Provide the [X, Y] coordinate of the cell's center where the given text is located.  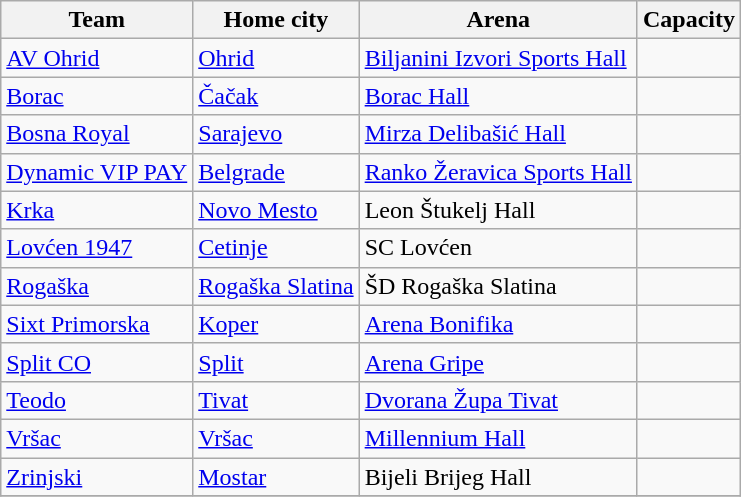
Novo Mesto [276, 210]
Team [97, 20]
Čačak [276, 96]
Borac Hall [498, 96]
Bijeli Brijeg Hall [498, 477]
Split CO [97, 362]
Ranko Žeravica Sports Hall [498, 172]
Bosna Royal [97, 134]
Borac [97, 96]
Arena Bonifika [498, 324]
Belgrade [276, 172]
Arena [498, 20]
ŠD Rogaška Slatina [498, 286]
AV Ohrid [97, 58]
Leon Štukelj Hall [498, 210]
Koper [276, 324]
Zrinjski [97, 477]
Capacity [688, 20]
Cetinje [276, 248]
Arena Gripe [498, 362]
Sarajevo [276, 134]
Sixt Primorska [97, 324]
Ohrid [276, 58]
Krka [97, 210]
Lovćen 1947 [97, 248]
Mostar [276, 477]
Tivat [276, 400]
Biljanini Izvori Sports Hall [498, 58]
Teodo [97, 400]
Split [276, 362]
Dvorana Župa Tivat [498, 400]
Dynamic VIP PAY [97, 172]
Millennium Hall [498, 438]
Rogaška [97, 286]
SC Lovćen [498, 248]
Mirza Delibašić Hall [498, 134]
Home city [276, 20]
Rogaška Slatina [276, 286]
